Return the (X, Y) coordinate for the center point of the cell that contains the specified text.  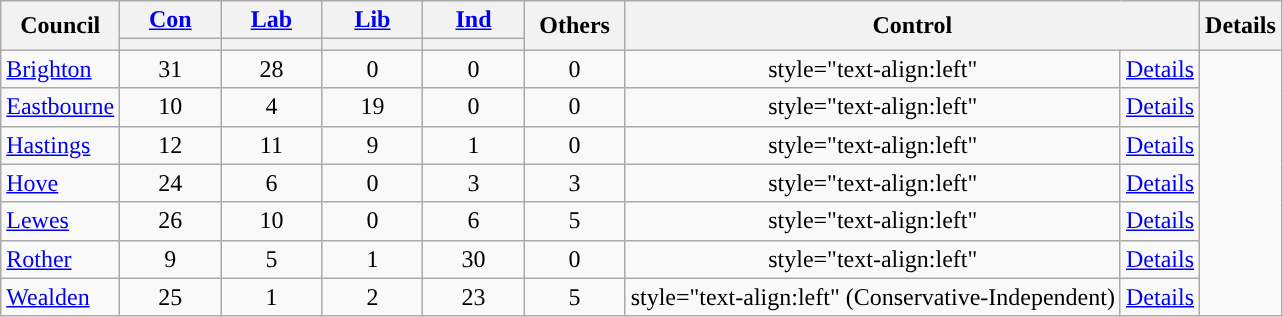
11 (272, 145)
Brighton (60, 69)
Hastings (60, 145)
24 (170, 183)
Lab (272, 20)
28 (272, 69)
26 (170, 221)
Council (60, 26)
30 (474, 259)
style="text-align:left" (Conservative-Independent) (872, 297)
25 (170, 297)
Rother (60, 259)
Wealden (60, 297)
Ind (474, 20)
Con (170, 20)
19 (372, 107)
Eastbourne (60, 107)
Lib (372, 20)
23 (474, 297)
Hove (60, 183)
31 (170, 69)
12 (170, 145)
Control (912, 26)
Others (574, 26)
Lewes (60, 221)
2 (372, 297)
4 (272, 107)
